Locate the cell with the specified text and output its (x, y) center coordinate. 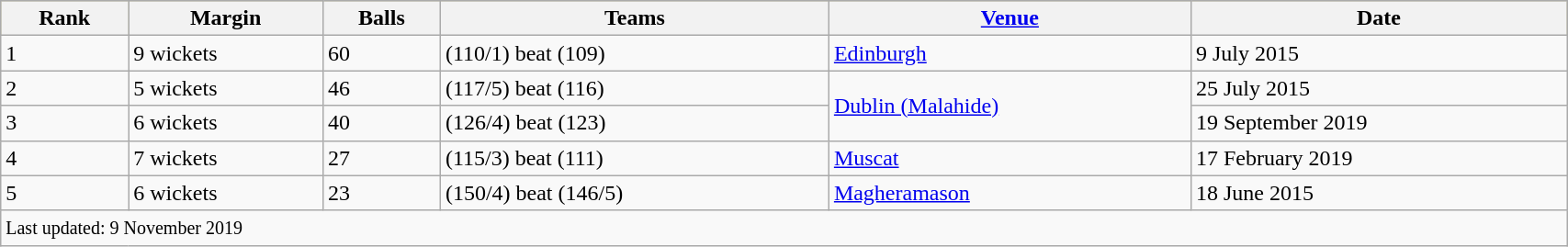
Margin (226, 18)
1 (64, 53)
4 (64, 158)
25 July 2015 (1378, 88)
Muscat (1010, 158)
27 (382, 158)
40 (382, 123)
5 (64, 193)
Last updated: 9 November 2019 (784, 228)
46 (382, 88)
(126/4) beat (123) (634, 123)
(110/1) beat (109) (634, 53)
23 (382, 193)
19 September 2019 (1378, 123)
5 wickets (226, 88)
Date (1378, 18)
(150/4) beat (146/5) (634, 193)
18 June 2015 (1378, 193)
9 wickets (226, 53)
Venue (1010, 18)
Dublin (Malahide) (1010, 106)
(115/3) beat (111) (634, 158)
Balls (382, 18)
3 (64, 123)
Edinburgh (1010, 53)
Magheramason (1010, 193)
2 (64, 88)
7 wickets (226, 158)
17 February 2019 (1378, 158)
Teams (634, 18)
60 (382, 53)
9 July 2015 (1378, 53)
(117/5) beat (116) (634, 88)
Rank (64, 18)
